Output the (X, Y) coordinate of the center of the cell containing the given text.  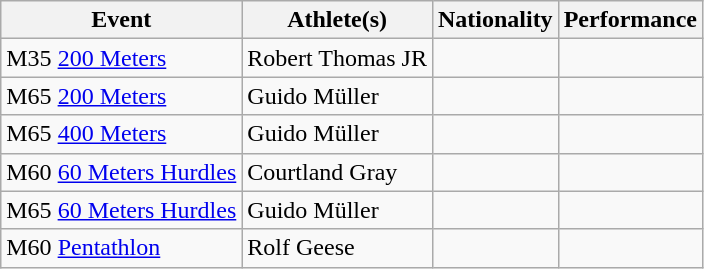
Performance (630, 20)
M35 200 Meters (122, 58)
M60 Pentathlon (122, 248)
Event (122, 20)
Courtland Gray (338, 172)
M65 400 Meters (122, 134)
Robert Thomas JR (338, 58)
Athlete(s) (338, 20)
M60 60 Meters Hurdles (122, 172)
Nationality (495, 20)
M65 200 Meters (122, 96)
Rolf Geese (338, 248)
M65 60 Meters Hurdles (122, 210)
